Capture the cell that displays the provided text and extract its (X, Y) central coordinate. 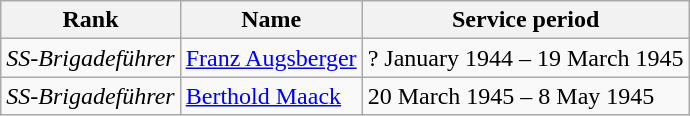
Service period (526, 20)
Franz Augsberger (271, 58)
? January 1944 – 19 March 1945 (526, 58)
20 March 1945 – 8 May 1945 (526, 96)
Rank (90, 20)
Name (271, 20)
Berthold Maack (271, 96)
